Determine the (x, y) coordinate at the center of the cell enclosing the given text.  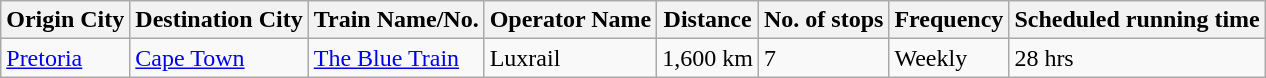
Pretoria (66, 58)
Luxrail (570, 58)
The Blue Train (396, 58)
Cape Town (219, 58)
Destination City (219, 20)
Operator Name (570, 20)
No. of stops (823, 20)
Scheduled running time (1137, 20)
1,600 km (708, 58)
7 (823, 58)
Distance (708, 20)
Train Name/No. (396, 20)
Weekly (949, 58)
28 hrs (1137, 58)
Origin City (66, 20)
Frequency (949, 20)
